Extract the [X, Y] coordinate from the center of the cell holding the provided text.  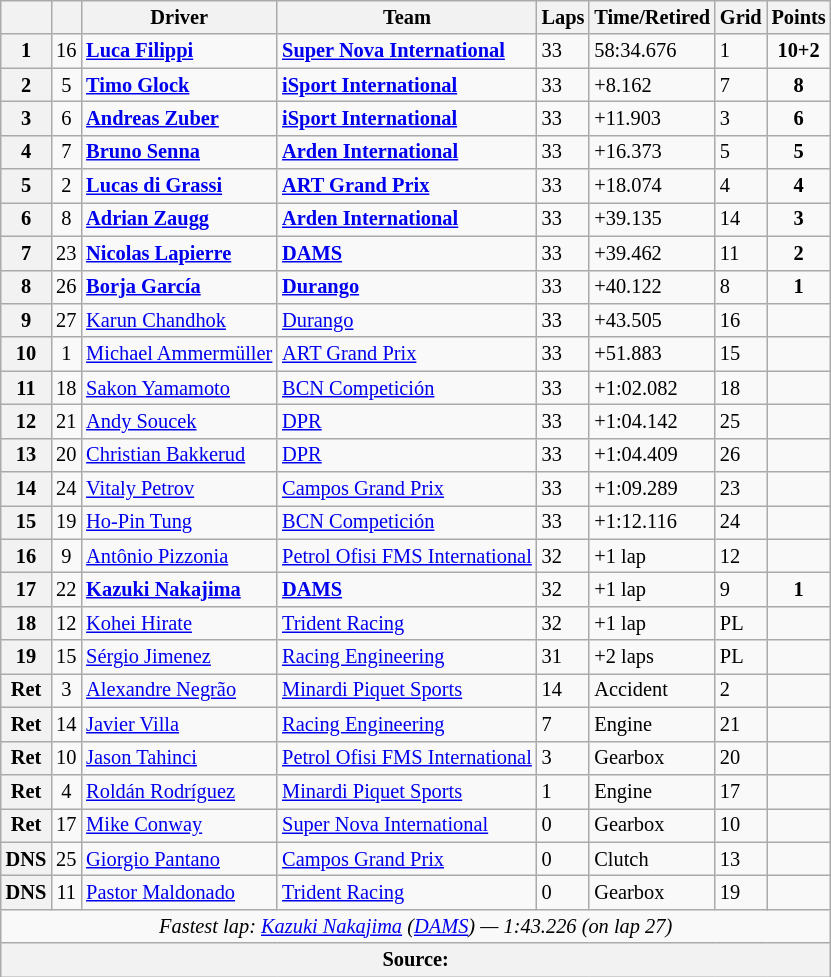
Adrian Zaugg [179, 219]
+8.162 [652, 85]
22 [66, 589]
+1:04.142 [652, 421]
+43.505 [652, 320]
+1:12.116 [652, 522]
Luca Filippi [179, 51]
Kazuki Nakajima [179, 589]
+40.122 [652, 287]
Vitaly Petrov [179, 489]
58:34.676 [652, 51]
27 [66, 320]
Nicolas Lapierre [179, 253]
+1:09.289 [652, 489]
+11.903 [652, 118]
+39.462 [652, 253]
+1:04.409 [652, 455]
Roldán Rodríguez [179, 791]
Kohei Hirate [179, 623]
Accident [652, 690]
Time/Retired [652, 17]
+2 laps [652, 657]
Bruno Senna [179, 152]
Ho-Pin Tung [179, 522]
Javier Villa [179, 724]
Laps [564, 17]
Giorgio Pantano [179, 859]
Antônio Pizzonia [179, 556]
Sérgio Jimenez [179, 657]
10+2 [799, 51]
Sakon Yamamoto [179, 388]
Mike Conway [179, 825]
Grid [741, 17]
Timo Glock [179, 85]
Andreas Zuber [179, 118]
Borja García [179, 287]
Andy Soucek [179, 421]
+39.135 [652, 219]
Driver [179, 17]
Alexandre Negrão [179, 690]
+51.883 [652, 354]
Clutch [652, 859]
Team [406, 17]
Lucas di Grassi [179, 186]
Michael Ammermüller [179, 354]
Fastest lap: Kazuki Nakajima (DAMS) — 1:43.226 (on lap 27) [416, 926]
+16.373 [652, 152]
Karun Chandhok [179, 320]
Pastor Maldonado [179, 892]
Points [799, 17]
+18.074 [652, 186]
+1:02.082 [652, 388]
Christian Bakkerud [179, 455]
31 [564, 657]
Source: [416, 960]
Jason Tahinci [179, 758]
